For the text-containing cell, return its midpoint in (X, Y) coordinate format. 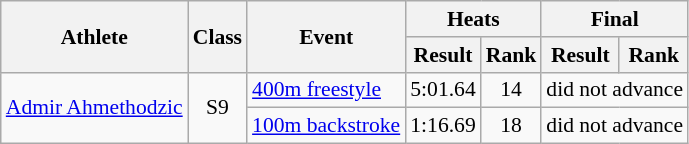
Heats (473, 19)
100m backstroke (326, 126)
S9 (218, 108)
Event (326, 36)
Admir Ahmethodzic (94, 108)
18 (512, 126)
Class (218, 36)
14 (512, 90)
Final (614, 19)
Athlete (94, 36)
5:01.64 (442, 90)
400m freestyle (326, 90)
1:16.69 (442, 126)
